Pinpoint the cell where the given text exists, returning its [x, y] midpoint coordinate. 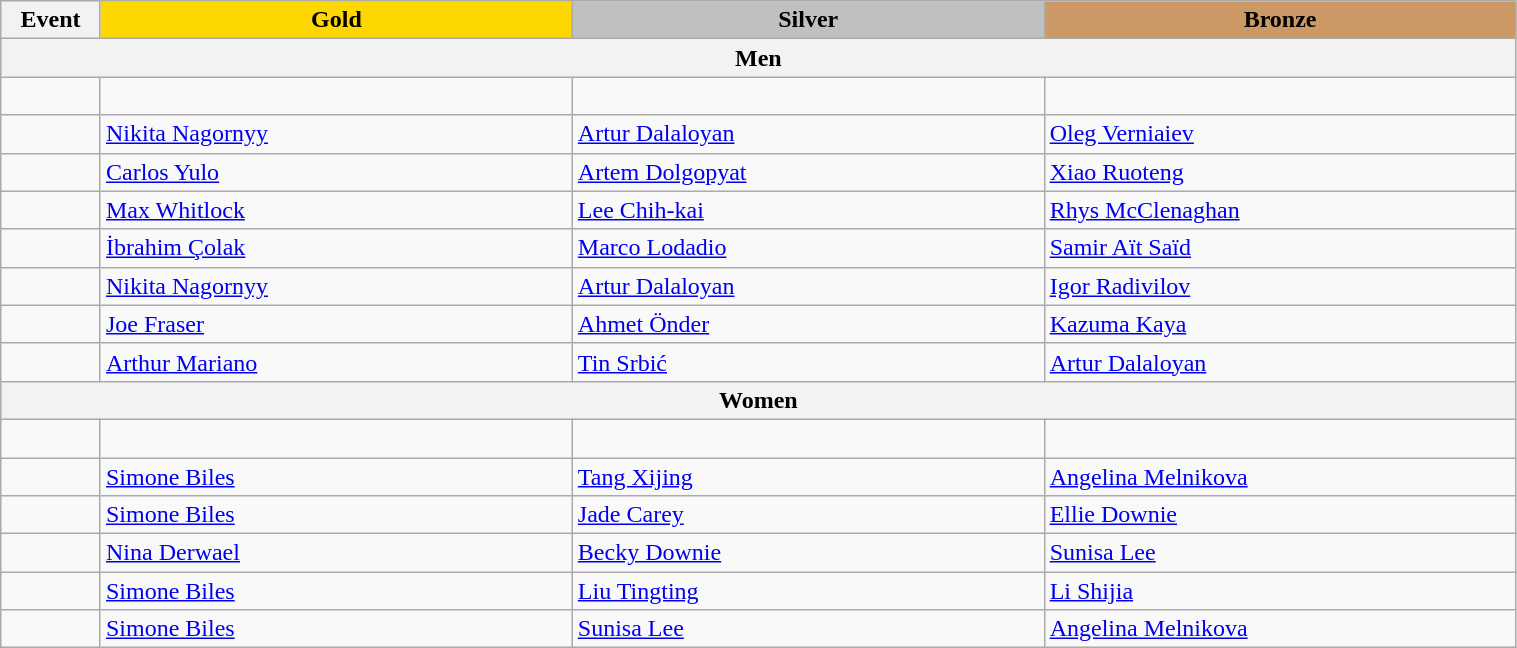
Tang Xijing [808, 477]
Marco Lodadio [808, 248]
Rhys McClenaghan [1280, 210]
Joe Fraser [336, 324]
Oleg Verniaiev [1280, 134]
Artem Dolgopyat [808, 172]
İbrahim Çolak [336, 248]
Liu Tingting [808, 591]
Jade Carey [808, 515]
Women [758, 400]
Bronze [1280, 20]
Silver [808, 20]
Arthur Mariano [336, 362]
Gold [336, 20]
Nina Derwael [336, 553]
Kazuma Kaya [1280, 324]
Li Shijia [1280, 591]
Igor Radivilov [1280, 286]
Ahmet Önder [808, 324]
Samir Aït Saïd [1280, 248]
Tin Srbić [808, 362]
Becky Downie [808, 553]
Carlos Yulo [336, 172]
Men [758, 58]
Max Whitlock [336, 210]
Lee Chih-kai [808, 210]
Event [51, 20]
Xiao Ruoteng [1280, 172]
Ellie Downie [1280, 515]
